Capture the cell that displays the provided text and extract its (X, Y) central coordinate. 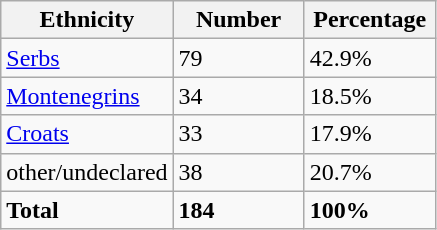
Percentage (370, 20)
Serbs (87, 58)
100% (370, 210)
184 (238, 210)
79 (238, 58)
Total (87, 210)
33 (238, 134)
42.9% (370, 58)
17.9% (370, 134)
other/undeclared (87, 172)
Croats (87, 134)
Montenegrins (87, 96)
20.7% (370, 172)
34 (238, 96)
38 (238, 172)
Number (238, 20)
Ethnicity (87, 20)
18.5% (370, 96)
